Output the [X, Y] coordinate of the center of the cell containing the given text.  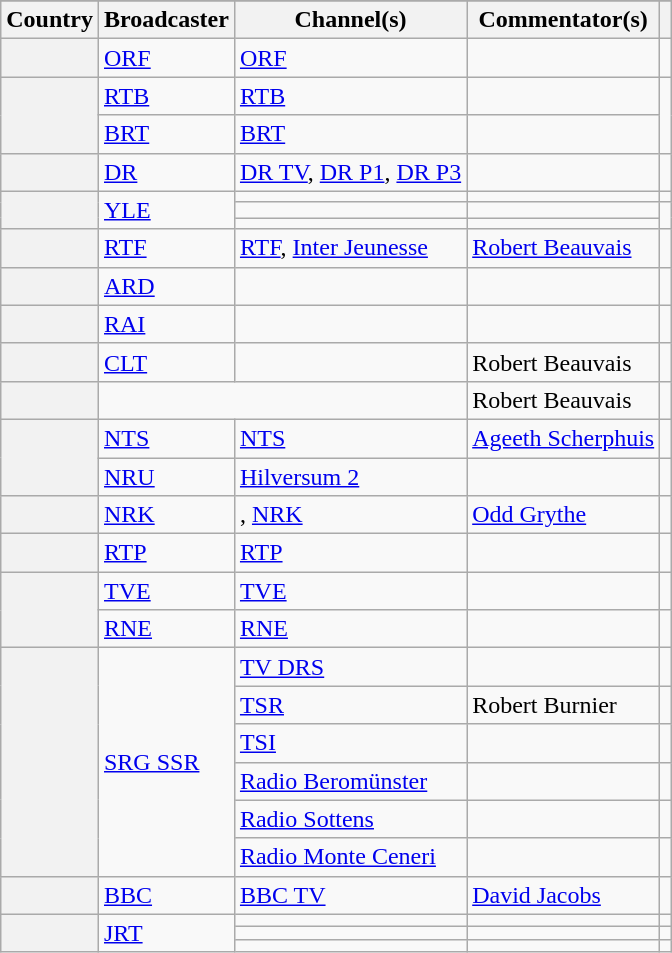
Broadcaster [166, 20]
David Jacobs [564, 895]
TSR [350, 705]
YLE [166, 210]
BBC TV [350, 895]
Odd Grythe [564, 515]
ARD [166, 286]
RAI [166, 324]
NRK [166, 515]
RTF [166, 248]
Radio Monte Ceneri [350, 857]
Radio Beromünster [350, 781]
BBC [166, 895]
Robert Burnier [564, 705]
Ageeth Scherphuis [564, 438]
, NRK [350, 515]
Hilversum 2 [350, 477]
Country [50, 20]
NRU [166, 477]
Radio Sottens [350, 819]
CLT [166, 362]
TV DRS [350, 667]
Commentator(s) [564, 20]
SRG SSR [166, 762]
JRT [166, 933]
DR [166, 172]
DR TV, DR P1, DR P3 [350, 172]
RTF, Inter Jeunesse [350, 248]
TSI [350, 743]
Channel(s) [350, 20]
